Determine the (X, Y) coordinate at the center of the cell enclosing the given text.  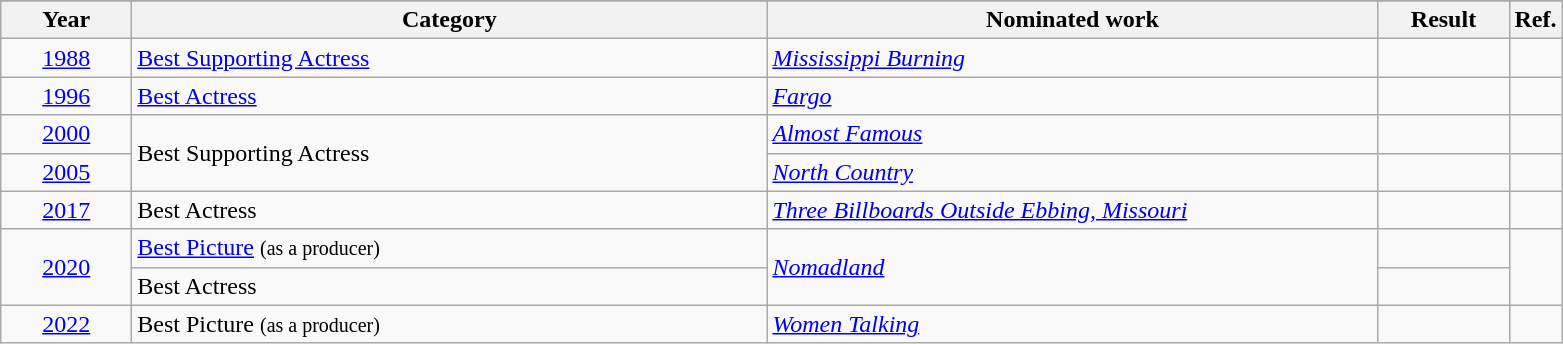
Mississippi Burning (1072, 58)
Year (66, 20)
Result (1444, 20)
Women Talking (1072, 324)
Nominated work (1072, 20)
2017 (66, 210)
2022 (66, 324)
North Country (1072, 172)
1996 (66, 96)
Nomadland (1072, 267)
Category (450, 20)
1988 (66, 58)
Ref. (1536, 20)
2020 (66, 267)
2000 (66, 134)
2005 (66, 172)
Three Billboards Outside Ebbing, Missouri (1072, 210)
Almost Famous (1072, 134)
Fargo (1072, 96)
